Search for the cell housing the specified text and yield its [X, Y] center coordinate. 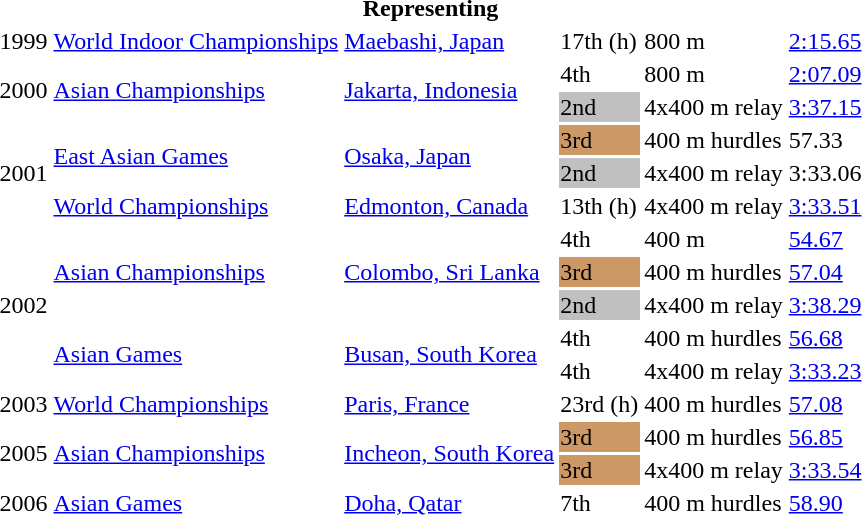
400 m [714, 239]
23rd (h) [600, 404]
Maebashi, Japan [450, 41]
17th (h) [600, 41]
Osaka, Japan [450, 156]
Asian Games [196, 354]
Paris, France [450, 404]
Busan, South Korea [450, 354]
World Indoor Championships [196, 41]
Edmonton, Canada [450, 206]
13th (h) [600, 206]
Colombo, Sri Lanka [450, 272]
Jakarta, Indonesia [450, 90]
East Asian Games [196, 156]
Incheon, South Korea [450, 454]
